Return the (X, Y) coordinate for the center point of the cell that contains the specified text.  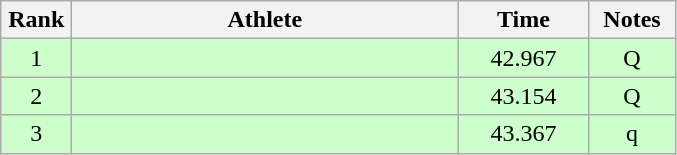
2 (36, 96)
1 (36, 58)
43.154 (524, 96)
43.367 (524, 134)
3 (36, 134)
Athlete (265, 20)
Time (524, 20)
Rank (36, 20)
q (632, 134)
42.967 (524, 58)
Notes (632, 20)
